Locate the cell with the specified text and output its (X, Y) center coordinate. 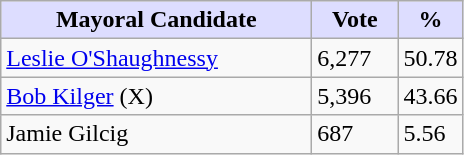
6,277 (355, 58)
43.66 (430, 96)
5,396 (355, 96)
Mayoral Candidate (156, 20)
Leslie O'Shaughnessy (156, 58)
% (430, 20)
687 (355, 134)
5.56 (430, 134)
Jamie Gilcig (156, 134)
Bob Kilger (X) (156, 96)
Vote (355, 20)
50.78 (430, 58)
